From the cell containing the given text, extract its center point as (X, Y) coordinate. 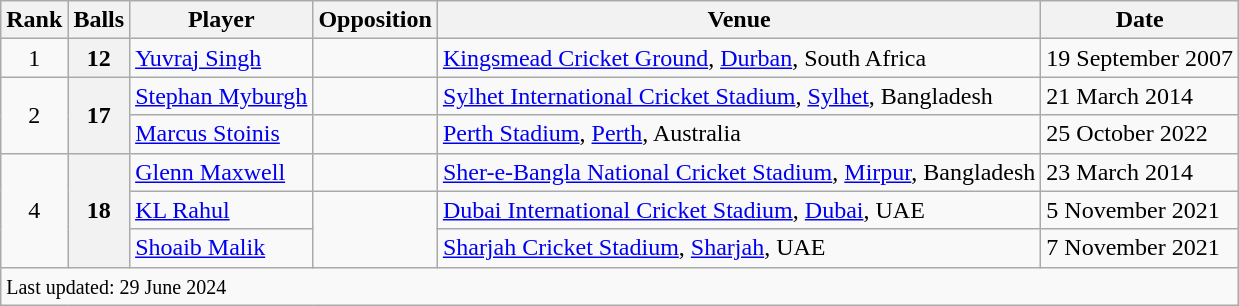
23 March 2014 (1140, 172)
Shoaib Malik (222, 248)
Perth Stadium, Perth, Australia (738, 134)
Kingsmead Cricket Ground, Durban, South Africa (738, 58)
19 September 2007 (1140, 58)
Yuvraj Singh (222, 58)
Date (1140, 20)
25 October 2022 (1140, 134)
Player (222, 20)
Venue (738, 20)
21 March 2014 (1140, 96)
17 (99, 115)
Opposition (375, 20)
2 (34, 115)
12 (99, 58)
Balls (99, 20)
Last updated: 29 June 2024 (620, 286)
Stephan Myburgh (222, 96)
Marcus Stoinis (222, 134)
KL Rahul (222, 210)
Sher-e-Bangla National Cricket Stadium, Mirpur, Bangladesh (738, 172)
Glenn Maxwell (222, 172)
Dubai International Cricket Stadium, Dubai, UAE (738, 210)
Sylhet International Cricket Stadium, Sylhet, Bangladesh (738, 96)
4 (34, 210)
5 November 2021 (1140, 210)
1 (34, 58)
Rank (34, 20)
7 November 2021 (1140, 248)
Sharjah Cricket Stadium, Sharjah, UAE (738, 248)
18 (99, 210)
